For the text-containing cell, return its midpoint in [X, Y] coordinate format. 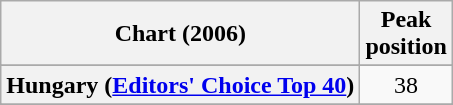
Peak position [406, 34]
Hungary (Editors' Choice Top 40) [180, 85]
Chart (2006) [180, 34]
38 [406, 85]
